Capture the cell that displays the provided text and extract its [X, Y] central coordinate. 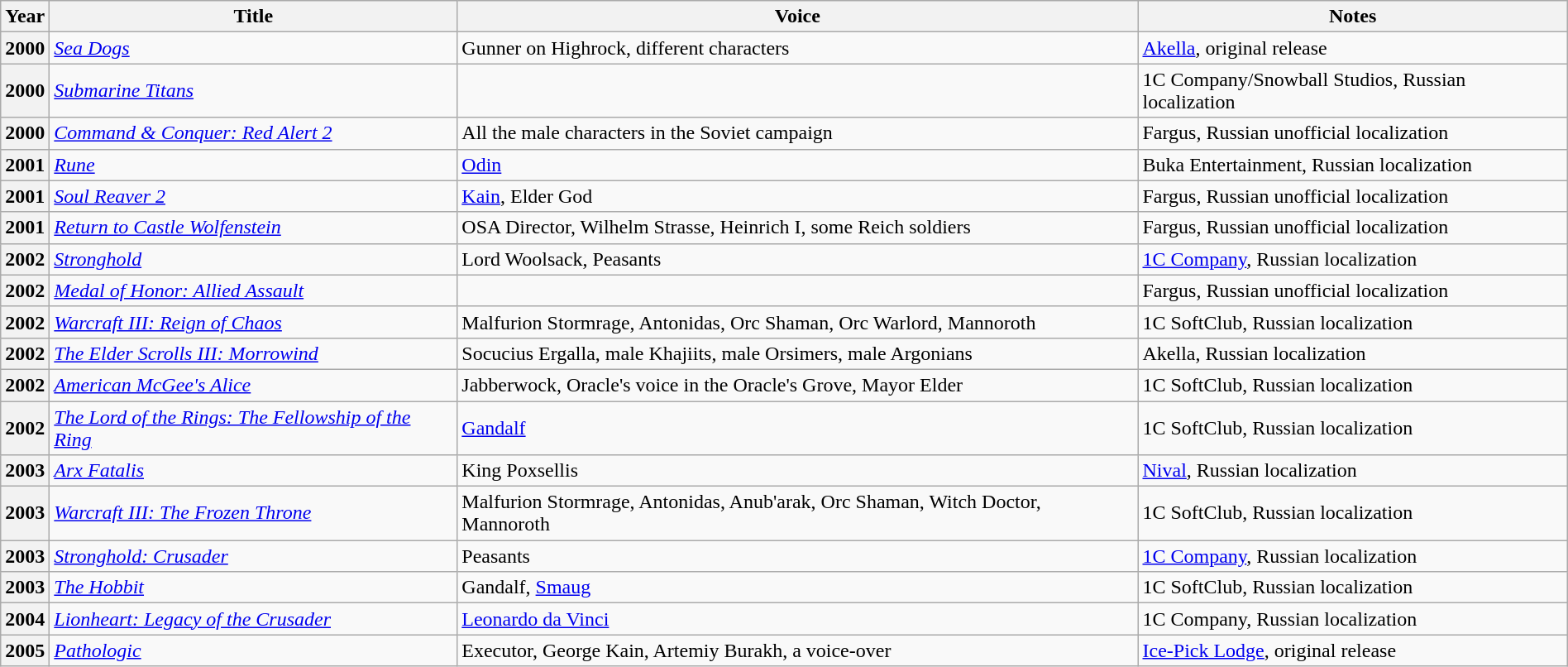
Soul Reaver 2 [253, 196]
Malfurion Stormrage, Antonidas, Orc Shaman, Orc Warlord, Mannoroth [797, 322]
The Lord of the Rings: The Fellowship of the Ring [253, 427]
Title [253, 17]
Malfurion Stormrage, Antonidas, Anub'arak, Orc Shaman, Witch Doctor, Mannoroth [797, 513]
American McGee's Alice [253, 385]
All the male characters in the Soviet campaign [797, 133]
Executor, George Kain, Artemiy Burakh, a voice-over [797, 650]
King Poxsellis [797, 471]
Socucius Ergalla, male Khajiits, male Orsimers, male Argonians [797, 353]
The Hobbit [253, 588]
2005 [25, 650]
Buka Entertainment, Russian localization [1353, 165]
Akella, original release [1353, 48]
Leonardo da Vinci [797, 619]
Warcraft III: The Frozen Throne [253, 513]
Voice [797, 17]
Odin [797, 165]
Pathologic [253, 650]
Sea Dogs [253, 48]
Warcraft III: Reign of Chaos [253, 322]
Gunner on Highrock, different characters [797, 48]
Gandalf [797, 427]
Medal of Honor: Allied Assault [253, 290]
The Elder Scrolls III: Morrowind [253, 353]
Submarine Titans [253, 91]
Akella, Russian localization [1353, 353]
Rune [253, 165]
2004 [25, 619]
Year [25, 17]
1C Company/Snowball Studios, Russian localization [1353, 91]
Jabberwock, Oracle's voice in the Oracle's Grove, Mayor Elder [797, 385]
OSA Director, Wilhelm Strasse, Heinrich I, some Reich soldiers [797, 228]
Peasants [797, 556]
Stronghold [253, 259]
Command & Conquer: Red Alert 2 [253, 133]
Stronghold: Crusader [253, 556]
Kain, Elder God [797, 196]
Lionheart: Legacy of the Crusader [253, 619]
Nival, Russian localization [1353, 471]
Return to Castle Wolfenstein [253, 228]
Notes [1353, 17]
Arx Fatalis [253, 471]
Gandalf, Smaug [797, 588]
Ice-Pick Lodge, original release [1353, 650]
Lord Woolsack, Peasants [797, 259]
